Return the (X, Y) coordinate for the center point of the cell that contains the specified text.  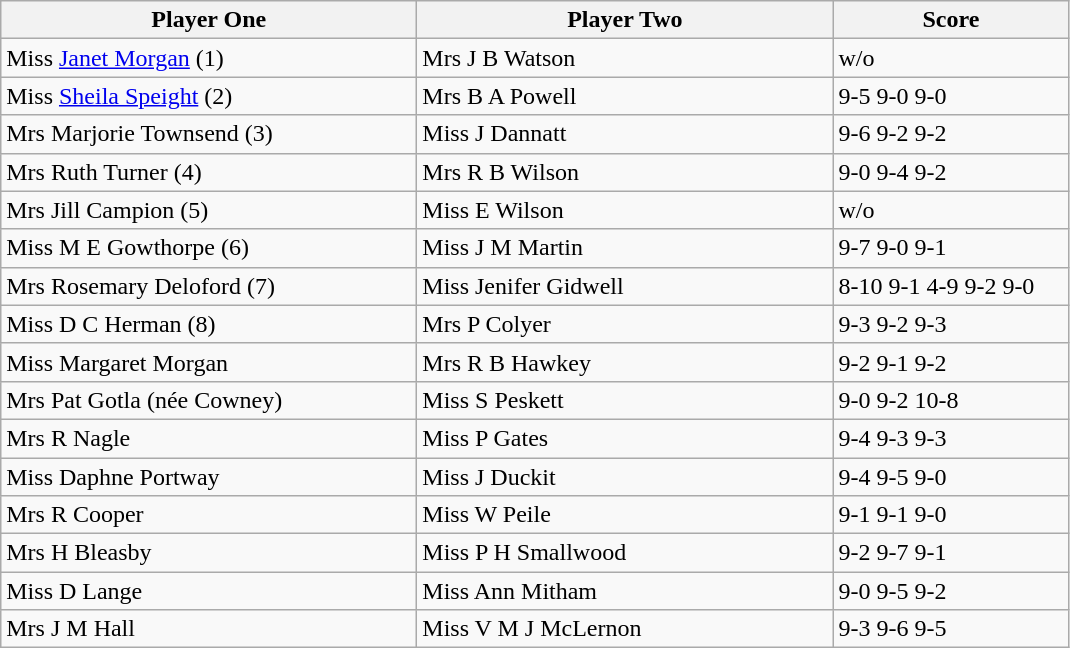
Mrs Rosemary Deloford (7) (209, 286)
Mrs R B Hawkey (625, 362)
Mrs Pat Gotla (née Cowney) (209, 400)
Mrs J M Hall (209, 629)
Miss Ann Mitham (625, 591)
Miss D Lange (209, 591)
Player Two (625, 20)
Miss Daphne Portway (209, 477)
Mrs Marjorie Townsend (3) (209, 134)
Mrs H Bleasby (209, 553)
9-7 9-0 9-1 (951, 248)
9-6 9-2 9-2 (951, 134)
Miss W Peile (625, 515)
Mrs R Nagle (209, 438)
Mrs B A Powell (625, 96)
9-2 9-7 9-1 (951, 553)
Mrs Jill Campion (5) (209, 210)
Miss Sheila Speight (2) (209, 96)
Miss E Wilson (625, 210)
9-3 9-6 9-5 (951, 629)
9-2 9-1 9-2 (951, 362)
Score (951, 20)
9-0 9-4 9-2 (951, 172)
9-0 9-5 9-2 (951, 591)
9-1 9-1 9-0 (951, 515)
Miss D C Herman (8) (209, 324)
Miss P Gates (625, 438)
Miss Janet Morgan (1) (209, 58)
9-0 9-2 10-8 (951, 400)
9-5 9-0 9-0 (951, 96)
9-4 9-5 9-0 (951, 477)
Mrs Ruth Turner (4) (209, 172)
Mrs J B Watson (625, 58)
Miss J Dannatt (625, 134)
Player One (209, 20)
Miss V M J McLernon (625, 629)
Mrs P Colyer (625, 324)
Mrs R Cooper (209, 515)
Miss J Duckit (625, 477)
Miss S Peskett (625, 400)
8-10 9-1 4-9 9-2 9-0 (951, 286)
9-4 9-3 9-3 (951, 438)
Miss P H Smallwood (625, 553)
9-3 9-2 9-3 (951, 324)
Miss M E Gowthorpe (6) (209, 248)
Mrs R B Wilson (625, 172)
Miss Margaret Morgan (209, 362)
Miss J M Martin (625, 248)
Miss Jenifer Gidwell (625, 286)
